Search for the cell housing the specified text and yield its (x, y) center coordinate. 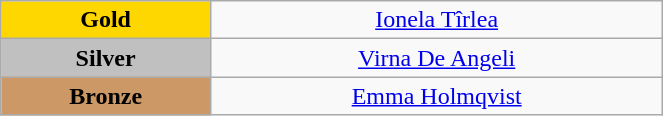
Ionela Tîrlea (436, 20)
Gold (106, 20)
Emma Holmqvist (436, 96)
Virna De Angeli (436, 58)
Silver (106, 58)
Bronze (106, 96)
